Find where the given text appears and provide that cell's center as (X, Y) coordinate. 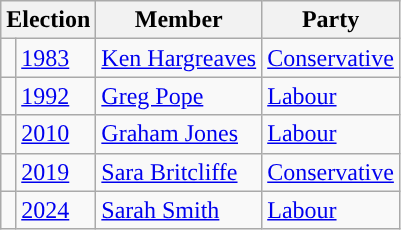
1983 (56, 58)
Party (331, 20)
2024 (56, 210)
1992 (56, 96)
2010 (56, 134)
Graham Jones (179, 134)
Election (48, 20)
Sara Britcliffe (179, 172)
2019 (56, 172)
Member (179, 20)
Sarah Smith (179, 210)
Greg Pope (179, 96)
Ken Hargreaves (179, 58)
